Locate the cell with the specified text and output its (X, Y) center coordinate. 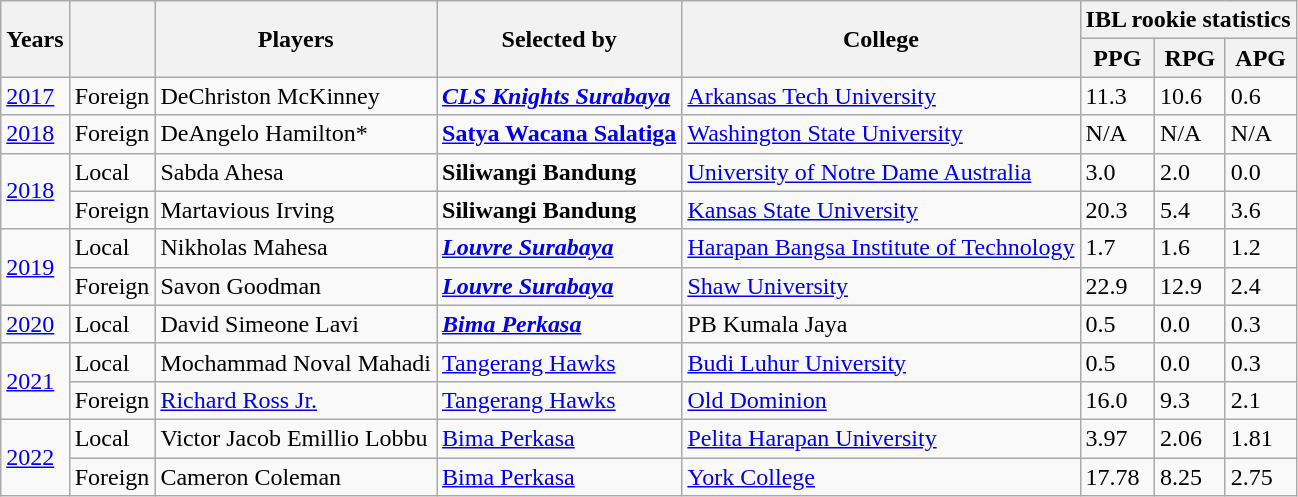
Selected by (560, 39)
IBL rookie statistics (1188, 20)
APG (1260, 58)
CLS Knights Surabaya (560, 96)
1.6 (1190, 248)
Players (296, 39)
8.25 (1190, 477)
2.0 (1190, 172)
0.6 (1260, 96)
DeChriston McKinney (296, 96)
20.3 (1118, 210)
University of Notre Dame Australia (881, 172)
1.2 (1260, 248)
2020 (35, 324)
Years (35, 39)
2021 (35, 381)
3.6 (1260, 210)
RPG (1190, 58)
Sabda Ahesa (296, 172)
Budi Luhur University (881, 362)
Mochammad Noval Mahadi (296, 362)
1.7 (1118, 248)
2022 (35, 457)
Kansas State University (881, 210)
9.3 (1190, 400)
10.6 (1190, 96)
College (881, 39)
Martavious Irving (296, 210)
Savon Goodman (296, 286)
2017 (35, 96)
Cameron Coleman (296, 477)
PPG (1118, 58)
Victor Jacob Emillio Lobbu (296, 438)
5.4 (1190, 210)
11.3 (1118, 96)
DeAngelo Hamilton* (296, 134)
York College (881, 477)
Richard Ross Jr. (296, 400)
Old Dominion (881, 400)
3.0 (1118, 172)
2.06 (1190, 438)
2.4 (1260, 286)
16.0 (1118, 400)
David Simeone Lavi (296, 324)
2019 (35, 267)
Nikholas Mahesa (296, 248)
Harapan Bangsa Institute of Technology (881, 248)
2.1 (1260, 400)
1.81 (1260, 438)
Shaw University (881, 286)
12.9 (1190, 286)
Washington State University (881, 134)
Arkansas Tech University (881, 96)
22.9 (1118, 286)
Pelita Harapan University (881, 438)
2.75 (1260, 477)
17.78 (1118, 477)
Satya Wacana Salatiga (560, 134)
3.97 (1118, 438)
PB Kumala Jaya (881, 324)
